Detect which cell encompasses the target text, then output its (X, Y) center coordinate. 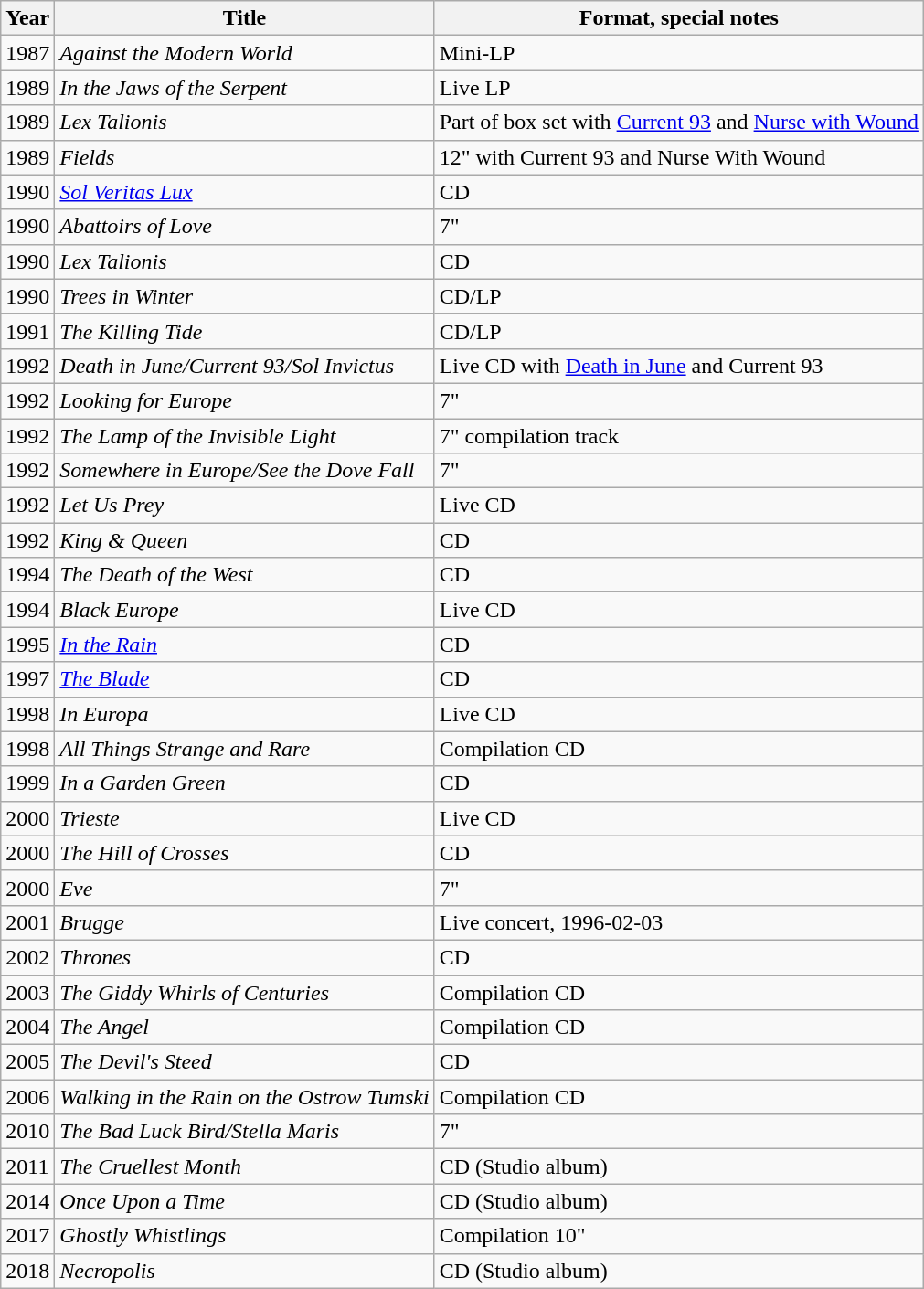
Fields (245, 157)
2001 (27, 922)
The Lamp of the Invisible Light (245, 436)
Title (245, 18)
Live concert, 1996-02-03 (678, 922)
Mini-LP (678, 53)
The Angel (245, 1028)
In the Jaws of the Serpent (245, 88)
Necropolis (245, 1271)
Year (27, 18)
King & Queen (245, 540)
Abattoirs of Love (245, 227)
2017 (27, 1236)
2014 (27, 1201)
Looking for Europe (245, 400)
The Giddy Whirls of Centuries (245, 992)
Death in June/Current 93/Sol Invictus (245, 366)
1991 (27, 331)
Live LP (678, 88)
1997 (27, 679)
The Death of the West (245, 575)
The Bad Luck Bird/Stella Maris (245, 1132)
Live CD with Death in June and Current 93 (678, 366)
Format, special notes (678, 18)
The Devil's Steed (245, 1062)
Walking in the Rain on the Ostrow Tumski (245, 1097)
The Hill of Crosses (245, 853)
1999 (27, 783)
12" with Current 93 and Nurse With Wound (678, 157)
Compilation 10" (678, 1236)
Trieste (245, 818)
1987 (27, 53)
All Things Strange and Rare (245, 749)
Thrones (245, 957)
7" compilation track (678, 436)
2003 (27, 992)
2002 (27, 957)
Brugge (245, 922)
In a Garden Green (245, 783)
1995 (27, 644)
The Blade (245, 679)
2004 (27, 1028)
Eve (245, 888)
The Cruellest Month (245, 1166)
Against the Modern World (245, 53)
2006 (27, 1097)
The Killing Tide (245, 331)
2011 (27, 1166)
Somewhere in Europe/See the Dove Fall (245, 471)
Black Europe (245, 610)
Sol Veritas Lux (245, 192)
In the Rain (245, 644)
2010 (27, 1132)
Once Upon a Time (245, 1201)
2018 (27, 1271)
Let Us Prey (245, 506)
Trees in Winter (245, 296)
2005 (27, 1062)
In Europa (245, 714)
Ghostly Whistlings (245, 1236)
Part of box set with Current 93 and Nurse with Wound (678, 123)
